From the cell containing the given text, extract its center point as [x, y] coordinate. 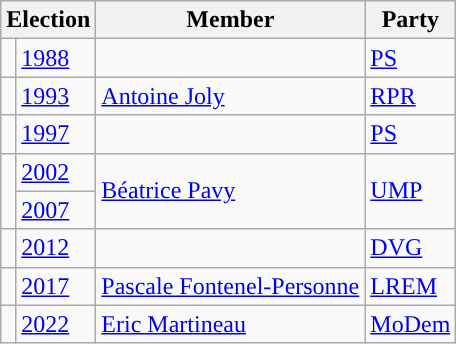
1988 [56, 58]
Election [48, 20]
Party [410, 20]
2022 [56, 324]
2012 [56, 248]
Béatrice Pavy [230, 191]
Eric Martineau [230, 324]
2002 [56, 172]
UMP [410, 191]
Antoine Joly [230, 96]
2007 [56, 210]
2017 [56, 286]
RPR [410, 96]
MoDem [410, 324]
LREM [410, 286]
DVG [410, 248]
Pascale Fontenel-Personne [230, 286]
1993 [56, 96]
Member [230, 20]
1997 [56, 134]
